For the text-containing cell, return its midpoint in [X, Y] coordinate format. 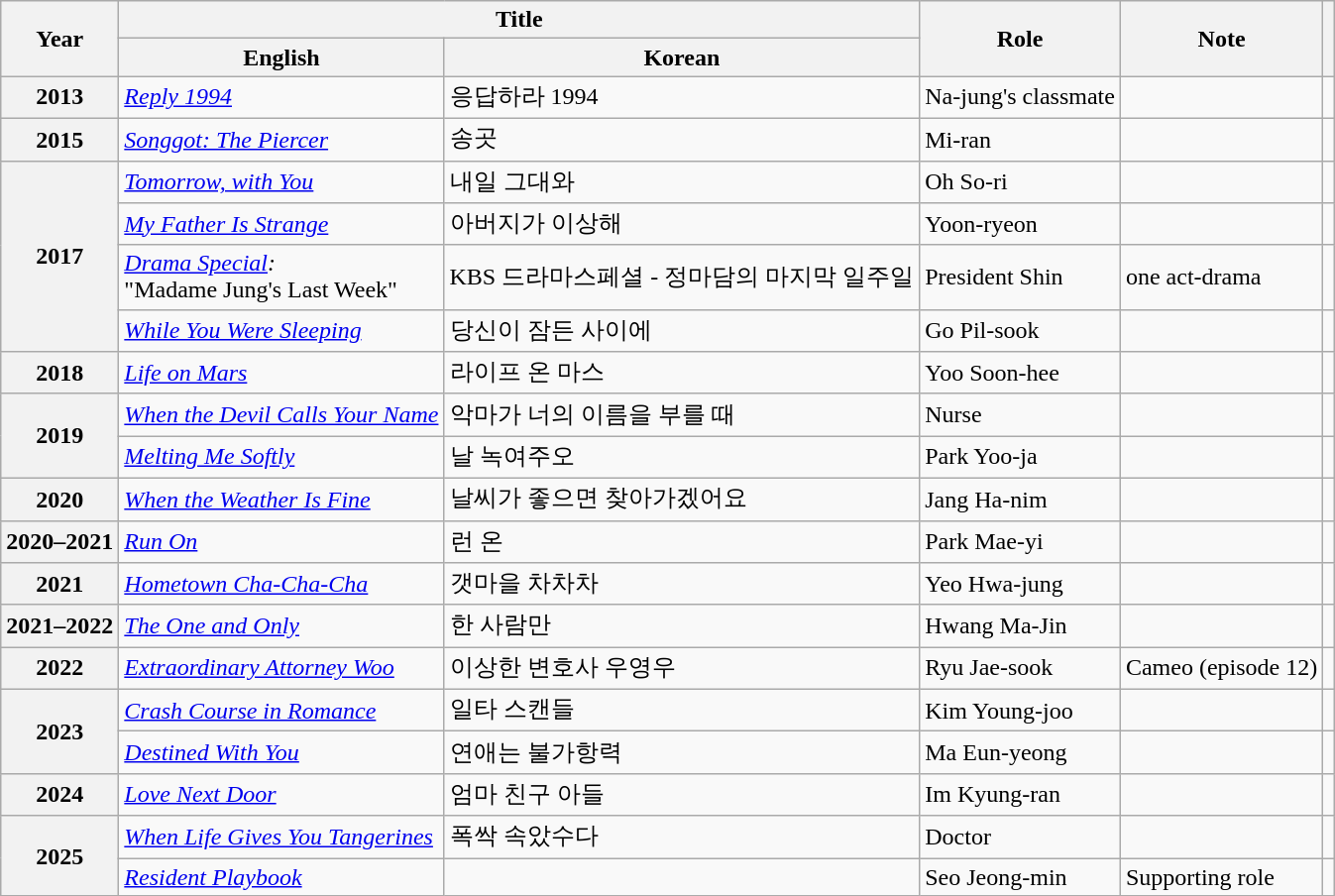
일타 스캔들 [682, 710]
2023 [59, 731]
Ryu Jae-sook [1021, 668]
당신이 잠든 사이에 [682, 331]
Nurse [1021, 414]
Na-jung's classmate [1021, 97]
런 온 [682, 541]
While You Were Sleeping [281, 331]
Year [59, 39]
한 사람만 [682, 626]
2017 [59, 256]
Note [1221, 39]
2025 [59, 856]
Destined With You [281, 753]
2022 [59, 668]
연애는 불가항력 [682, 753]
Ma Eun-yeong [1021, 753]
2019 [59, 436]
Role [1021, 39]
Drama Special:"Madame Jung's Last Week" [281, 278]
날 녹여주오 [682, 458]
Yeo Hwa-jung [1021, 585]
Kim Young-joo [1021, 710]
이상한 변호사 우영우 [682, 668]
폭싹 속았수다 [682, 837]
My Father Is Strange [281, 224]
Love Next Door [281, 795]
Cameo (episode 12) [1221, 668]
Jang Ha-nim [1021, 500]
2021–2022 [59, 626]
2020 [59, 500]
Life on Mars [281, 373]
Tomorrow, with You [281, 182]
내일 그대와 [682, 182]
Park Mae-yi [1021, 541]
갯마을 차차차 [682, 585]
Reply 1994 [281, 97]
Crash Course in Romance [281, 710]
Hometown Cha-Cha-Cha [281, 585]
2020–2021 [59, 541]
The One and Only [281, 626]
2018 [59, 373]
라이프 온 마스 [682, 373]
응답하라 1994 [682, 97]
아버지가 이상해 [682, 224]
2024 [59, 795]
KBS 드라마스페셜 - 정마담의 마지막 일주일 [682, 278]
Go Pil-sook [1021, 331]
Melting Me Softly [281, 458]
When Life Gives You Tangerines [281, 837]
English [281, 57]
Resident Playbook [281, 877]
Yoo Soon-hee [1021, 373]
President Shin [1021, 278]
When the Devil Calls Your Name [281, 414]
Park Yoo-ja [1021, 458]
Songgot: The Piercer [281, 139]
When the Weather Is Fine [281, 500]
one act-drama [1221, 278]
Korean [682, 57]
Mi-ran [1021, 139]
송곳 [682, 139]
2015 [59, 139]
Title [519, 20]
Im Kyung-ran [1021, 795]
Seo Jeong-min [1021, 877]
Run On [281, 541]
2021 [59, 585]
Doctor [1021, 837]
Oh So-ri [1021, 182]
2013 [59, 97]
악마가 너의 이름을 부를 때 [682, 414]
Extraordinary Attorney Woo [281, 668]
엄마 친구 아들 [682, 795]
Yoon-ryeon [1021, 224]
날씨가 좋으면 찾아가겠어요 [682, 500]
Hwang Ma-Jin [1021, 626]
Supporting role [1221, 877]
